Extract the [x, y] coordinate from the center of the cell holding the provided text.  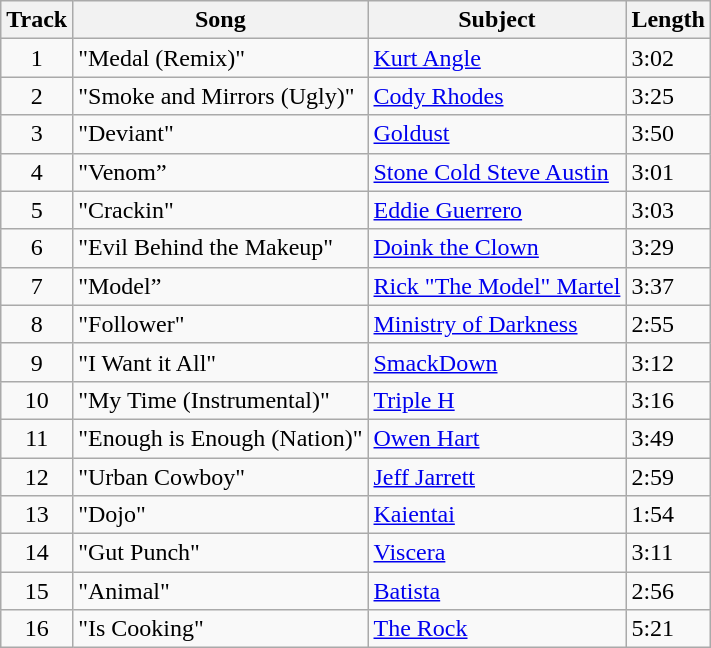
13 [37, 515]
10 [37, 400]
"Model” [220, 286]
"Enough is Enough (Nation)" [220, 438]
Cody Rhodes [497, 96]
Song [220, 20]
The Rock [497, 629]
Triple H [497, 400]
Jeff Jarrett [497, 477]
Length [668, 20]
"Animal" [220, 591]
6 [37, 248]
2:55 [668, 324]
4 [37, 172]
7 [37, 286]
Track [37, 20]
"My Time (Instrumental)" [220, 400]
3:12 [668, 362]
1:54 [668, 515]
3:16 [668, 400]
"Venom” [220, 172]
3:49 [668, 438]
3 [37, 134]
3:25 [668, 96]
"Urban Cowboy" [220, 477]
3:29 [668, 248]
16 [37, 629]
3:01 [668, 172]
12 [37, 477]
"Evil Behind the Makeup" [220, 248]
"Gut Punch" [220, 553]
"Smoke and Mirrors (Ugly)" [220, 96]
Goldust [497, 134]
"Dojo" [220, 515]
"I Want it All" [220, 362]
3:37 [668, 286]
Batista [497, 591]
2 [37, 96]
15 [37, 591]
"Follower" [220, 324]
14 [37, 553]
Eddie Guerrero [497, 210]
Kurt Angle [497, 58]
"Deviant" [220, 134]
3:50 [668, 134]
9 [37, 362]
Doink the Clown [497, 248]
Kaientai [497, 515]
Ministry of Darkness [497, 324]
Stone Cold Steve Austin [497, 172]
Owen Hart [497, 438]
3:02 [668, 58]
3:03 [668, 210]
Viscera [497, 553]
2:56 [668, 591]
5:21 [668, 629]
3:11 [668, 553]
Rick "The Model" Martel [497, 286]
"Crackin" [220, 210]
11 [37, 438]
Subject [497, 20]
"Is Cooking" [220, 629]
5 [37, 210]
"Medal (Remix)" [220, 58]
SmackDown [497, 362]
2:59 [668, 477]
8 [37, 324]
1 [37, 58]
